Extract the [x, y] coordinate from the center of the cell holding the provided text.  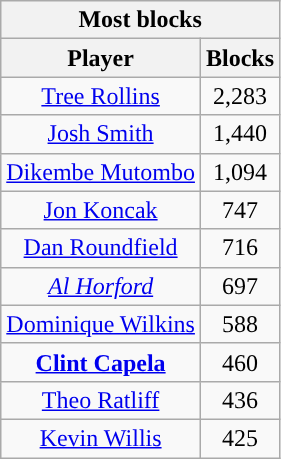
588 [240, 324]
Dikembe Mutombo [101, 172]
Josh Smith [101, 134]
Dominique Wilkins [101, 324]
2,283 [240, 96]
Blocks [240, 58]
460 [240, 362]
Theo Ratliff [101, 400]
436 [240, 400]
Al Horford [101, 286]
Player [101, 58]
697 [240, 286]
Jon Koncak [101, 210]
1,094 [240, 172]
1,440 [240, 134]
Dan Roundfield [101, 248]
716 [240, 248]
Most blocks [140, 20]
Tree Rollins [101, 96]
Clint Capela [101, 362]
425 [240, 438]
Kevin Willis [101, 438]
747 [240, 210]
